Output the (x, y) coordinate of the center of the cell containing the given text.  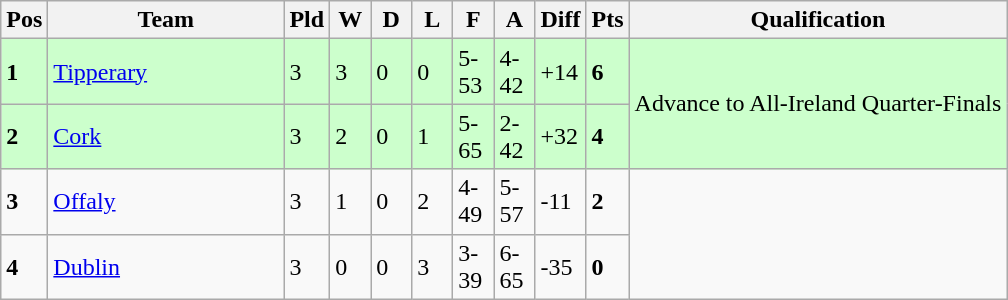
Qualification (818, 20)
5-53 (474, 72)
F (474, 20)
A (514, 20)
4-42 (514, 72)
D (392, 20)
Tipperary (166, 72)
6-65 (514, 266)
6 (608, 72)
4-49 (474, 202)
Pld (307, 20)
Pos (24, 20)
Offaly (166, 202)
W (350, 20)
-11 (560, 202)
Diff (560, 20)
Pts (608, 20)
5-57 (514, 202)
3-39 (474, 266)
-35 (560, 266)
+32 (560, 136)
5-65 (474, 136)
L (432, 20)
Dublin (166, 266)
Advance to All-Ireland Quarter-Finals (818, 104)
+14 (560, 72)
Cork (166, 136)
2-42 (514, 136)
Team (166, 20)
